Return the (X, Y) coordinate for the center point of the cell that contains the specified text.  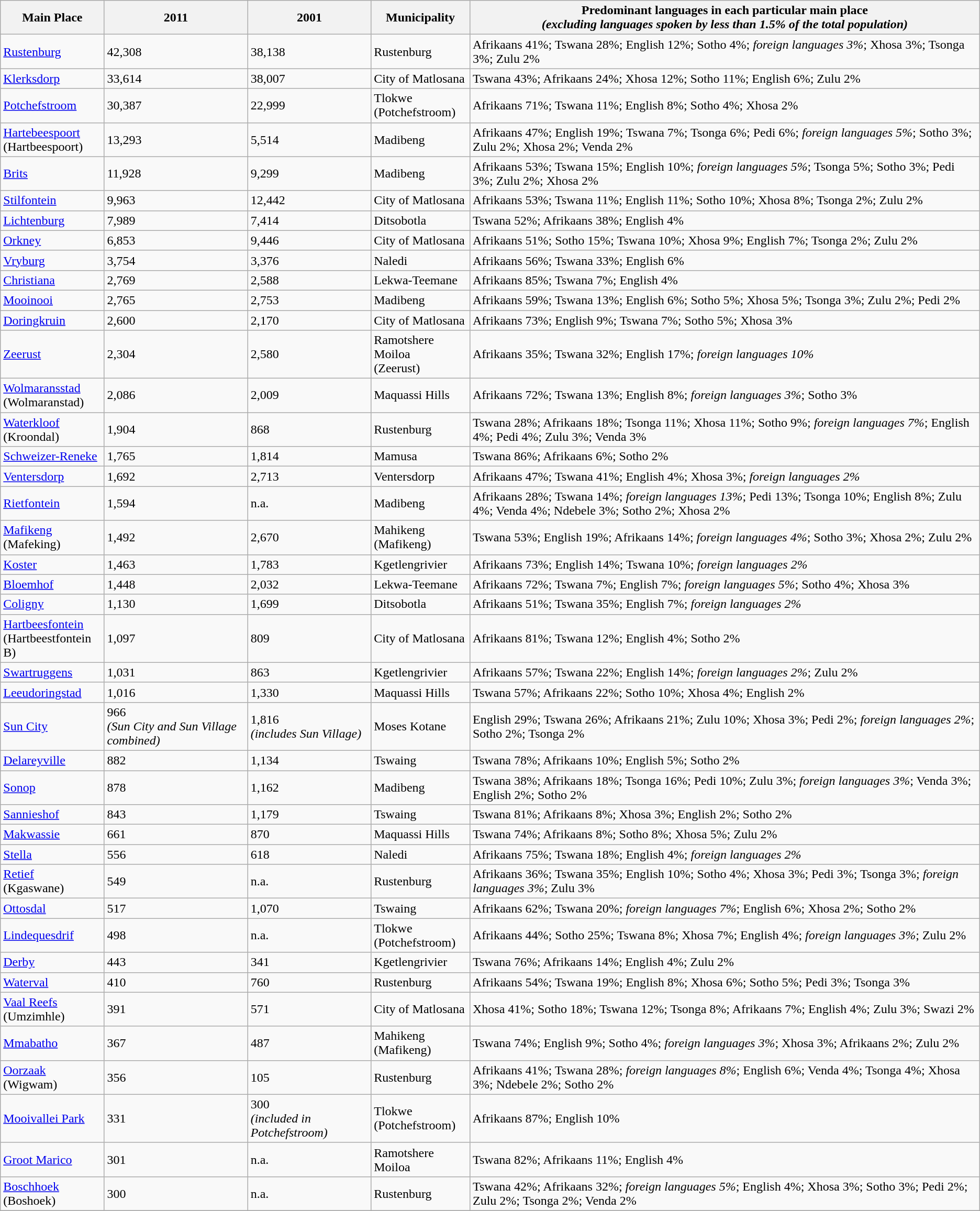
410 (176, 982)
Tswana 53%; English 19%; Afrikaans 14%; foreign languages 4%; Sotho 3%; Xhosa 2%; Zulu 2% (725, 537)
Retief(Kgaswane) (52, 882)
Tswana 43%; Afrikaans 24%; Xhosa 12%; Sotho 11%; English 6%; Zulu 2% (725, 79)
Schweizer-Reneke (52, 457)
Xhosa 41%; Sotho 18%; Tswana 12%; Tsonga 8%; Afrikaans 7%; English 4%; Zulu 3%; Swazi 2% (725, 1009)
Tswana 78%; Afrikaans 10%; English 5%; Sotho 2% (725, 760)
Mafikeng(Mafeking) (52, 537)
809 (309, 638)
11,928 (176, 174)
Groot Marico (52, 1159)
2,032 (309, 584)
1,816(includes Sun Village) (309, 726)
Stella (52, 854)
Leeudoringstad (52, 692)
Afrikaans 81%; Tswana 12%; English 4%; Sotho 2% (725, 638)
Tswana 42%; Afrikaans 32%; foreign languages 5%; English 4%; Xhosa 3%; Sotho 3%; Pedi 2%; Zulu 2%; Tsonga 2%; Venda 2% (725, 1194)
Tswana 57%; Afrikaans 22%; Sotho 10%; Xhosa 4%; English 2% (725, 692)
Tswana 86%; Afrikaans 6%; Sotho 2% (725, 457)
Tswana 38%; Afrikaans 18%; Tsonga 16%; Pedi 10%; Zulu 3%; foreign languages 3%; Venda 3%; English 2%; Sotho 2% (725, 787)
Afrikaans 71%; Tswana 11%; English 8%; Sotho 4%; Xhosa 2% (725, 106)
1,134 (309, 760)
Afrikaans 87%; English 10% (725, 1118)
Hartebeespoort(Hartbeespoort) (52, 139)
Mooinooi (52, 300)
Tswana 76%; Afrikaans 14%; English 4%; Zulu 2% (725, 962)
Waterval (52, 982)
300(included in Potchefstroom) (309, 1118)
863 (309, 672)
7,989 (176, 220)
105 (309, 1077)
Potchefstroom (52, 106)
Afrikaans 47%; Tswana 41%; English 4%; Xhosa 3%; foreign languages 2% (725, 476)
2011 (176, 18)
1,904 (176, 429)
Afrikaans 72%; Tswana 13%; English 8%; foreign languages 3%; Sotho 3% (725, 396)
Afrikaans 41%; Tswana 28%; English 12%; Sotho 4%; foreign languages 3%; Xhosa 3%; Tsonga 3%; Zulu 2% (725, 51)
301 (176, 1159)
Afrikaans 75%; Tswana 18%; English 4%; foreign languages 2% (725, 854)
12,442 (309, 201)
Tswana 74%; English 9%; Sotho 4%; foreign languages 3%; Xhosa 3%; Afrikaans 2%; Zulu 2% (725, 1043)
878 (176, 787)
517 (176, 908)
Lindequesdrif (52, 935)
2,769 (176, 280)
Afrikaans 72%; Tswana 7%; English 7%; foreign languages 5%; Sotho 4%; Xhosa 3% (725, 584)
1,179 (309, 815)
Ramotshere Moiloa (421, 1159)
Orkney (52, 240)
Afrikaans 53%; Tswana 11%; English 11%; Sotho 10%; Xhosa 8%; Tsonga 2%; Zulu 2% (725, 201)
Lichtenburg (52, 220)
Sun City (52, 726)
391 (176, 1009)
341 (309, 962)
870 (309, 835)
6,853 (176, 240)
2,713 (309, 476)
Klerksdorp (52, 79)
1,097 (176, 638)
Derby (52, 962)
2,580 (309, 354)
Zeerust (52, 354)
2,600 (176, 320)
5,514 (309, 139)
443 (176, 962)
Afrikaans 56%; Tswana 33%; English 6% (725, 260)
38,007 (309, 79)
1,448 (176, 584)
367 (176, 1043)
9,446 (309, 240)
1,692 (176, 476)
Afrikaans 47%; English 19%; Tswana 7%; Tsonga 6%; Pedi 6%; foreign languages 5%; Sotho 3%; Zulu 2%; Xhosa 2%; Venda 2% (725, 139)
Afrikaans 59%; Tswana 13%; English 6%; Sotho 5%; Xhosa 5%; Tsonga 3%; Zulu 2%; Pedi 2% (725, 300)
300 (176, 1194)
Tswana 81%; Afrikaans 8%; Xhosa 3%; English 2%; Sotho 2% (725, 815)
549 (176, 882)
1,765 (176, 457)
618 (309, 854)
30,387 (176, 106)
1,463 (176, 564)
2,009 (309, 396)
42,308 (176, 51)
Stilfontein (52, 201)
2,588 (309, 280)
Afrikaans 51%; Tswana 35%; English 7%; foreign languages 2% (725, 604)
Christiana (52, 280)
Vryburg (52, 260)
Bloemhof (52, 584)
Mooivallei Park (52, 1118)
Vaal Reefs(Umzimhle) (52, 1009)
Brits (52, 174)
1,594 (176, 504)
Mamusa (421, 457)
7,414 (309, 220)
3,754 (176, 260)
1,814 (309, 457)
Tswana 52%; Afrikaans 38%; English 4% (725, 220)
331 (176, 1118)
Koster (52, 564)
Afrikaans 35%; Tswana 32%; English 17%; foreign languages 10% (725, 354)
Sonop (52, 787)
2,765 (176, 300)
571 (309, 1009)
33,614 (176, 79)
Afrikaans 57%; Tswana 22%; English 14%; foreign languages 2%; Zulu 2% (725, 672)
868 (309, 429)
1,031 (176, 672)
22,999 (309, 106)
Boschhoek(Boshoek) (52, 1194)
760 (309, 982)
Municipality (421, 18)
Swartruggens (52, 672)
Afrikaans 85%; Tswana 7%; English 4% (725, 280)
Ottosdal (52, 908)
Delareyville (52, 760)
487 (309, 1043)
356 (176, 1077)
966(Sun City and Sun Village combined) (176, 726)
661 (176, 835)
1,070 (309, 908)
9,299 (309, 174)
Afrikaans 53%; Tswana 15%; English 10%; foreign languages 5%; Tsonga 5%; Sotho 3%; Pedi 3%; Zulu 2%; Xhosa 2% (725, 174)
Coligny (52, 604)
882 (176, 760)
Moses Kotane (421, 726)
1,699 (309, 604)
2,304 (176, 354)
Waterkloof(Kroondal) (52, 429)
556 (176, 854)
Afrikaans 51%; Sotho 15%; Tswana 10%; Xhosa 9%; English 7%; Tsonga 2%; Zulu 2% (725, 240)
Doringkruin (52, 320)
2,670 (309, 537)
Mmabatho (52, 1043)
Afrikaans 36%; Tswana 35%; English 10%; Sotho 4%; Xhosa 3%; Pedi 3%; Tsonga 3%; foreign languages 3%; Zulu 3% (725, 882)
843 (176, 815)
498 (176, 935)
Main Place (52, 18)
Afrikaans 62%; Tswana 20%; foreign languages 7%; English 6%; Xhosa 2%; Sotho 2% (725, 908)
1,492 (176, 537)
2001 (309, 18)
1,330 (309, 692)
Tswana 74%; Afrikaans 8%; Sotho 8%; Xhosa 5%; Zulu 2% (725, 835)
Afrikaans 73%; English 9%; Tswana 7%; Sotho 5%; Xhosa 3% (725, 320)
38,138 (309, 51)
Rietfontein (52, 504)
Tswana 28%; Afrikaans 18%; Tsonga 11%; Xhosa 11%; Sotho 9%; foreign languages 7%; English 4%; Pedi 4%; Zulu 3%; Venda 3% (725, 429)
Afrikaans 41%; Tswana 28%; foreign languages 8%; English 6%; Venda 4%; Tsonga 4%; Xhosa 3%; Ndebele 2%; Sotho 2% (725, 1077)
Makwassie (52, 835)
2,086 (176, 396)
1,783 (309, 564)
1,016 (176, 692)
Oorzaak(Wigwam) (52, 1077)
2,170 (309, 320)
1,130 (176, 604)
Predominant languages in each particular main place(excluding languages spoken by less than 1.5% of the total population) (725, 18)
Tswana 82%; Afrikaans 11%; English 4% (725, 1159)
13,293 (176, 139)
Afrikaans 54%; Tswana 19%; English 8%; Xhosa 6%; Sotho 5%; Pedi 3%; Tsonga 3% (725, 982)
Afrikaans 73%; English 14%; Tswana 10%; foreign languages 2% (725, 564)
9,963 (176, 201)
Afrikaans 28%; Tswana 14%; foreign languages 13%; Pedi 13%; Tsonga 10%; English 8%; Zulu 4%; Venda 4%; Ndebele 3%; Sotho 2%; Xhosa 2% (725, 504)
Hartbeesfontein(Hartbeestfontein B) (52, 638)
Afrikaans 44%; Sotho 25%; Tswana 8%; Xhosa 7%; English 4%; foreign languages 3%; Zulu 2% (725, 935)
Ramotshere Moiloa(Zeerust) (421, 354)
3,376 (309, 260)
1,162 (309, 787)
2,753 (309, 300)
Wolmaransstad(Wolmaranstad) (52, 396)
Sannieshof (52, 815)
English 29%; Tswana 26%; Afrikaans 21%; Zulu 10%; Xhosa 3%; Pedi 2%; foreign languages 2%; Sotho 2%; Tsonga 2% (725, 726)
